Provide the (X, Y) coordinate of the cell's center where the given text is located.  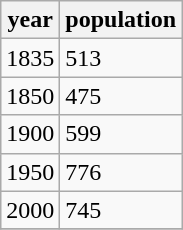
776 (121, 172)
population (121, 20)
599 (121, 134)
1850 (30, 96)
475 (121, 96)
1900 (30, 134)
year (30, 20)
745 (121, 210)
1950 (30, 172)
513 (121, 58)
2000 (30, 210)
1835 (30, 58)
